For the text-containing cell, return its midpoint in [x, y] coordinate format. 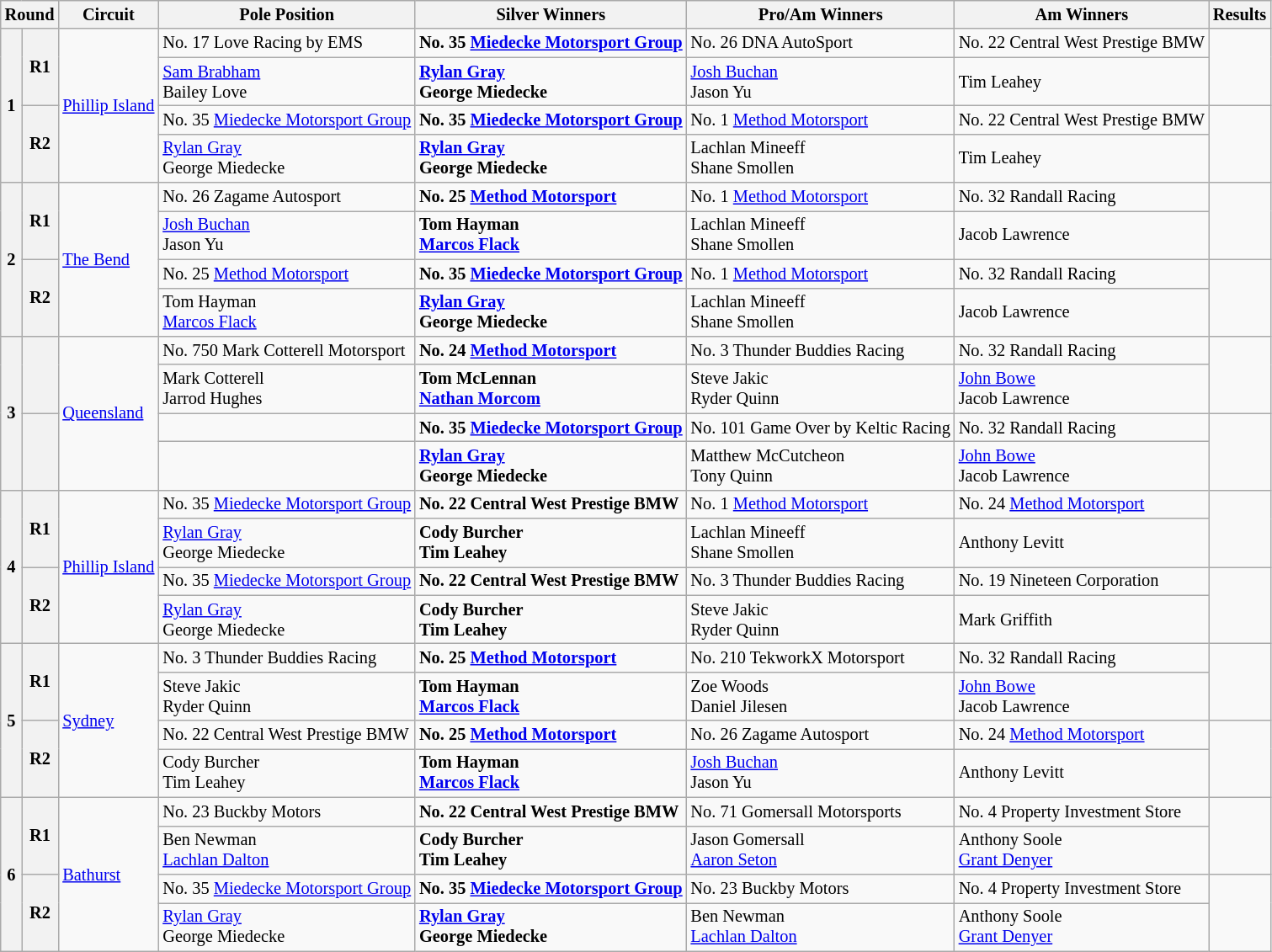
No. 26 DNA AutoSport [821, 43]
Mark Cotterell Jarrod Hughes [286, 389]
Round [30, 14]
Am Winners [1082, 14]
Jason Gomersall Aaron Seton [821, 850]
No. 17 Love Racing by EMS [286, 43]
No. 210 TekworkX Motorsport [821, 657]
Sydney [108, 721]
Sam Brabham Bailey Love [286, 82]
Circuit [108, 14]
The Bend [108, 259]
Pro/Am Winners [821, 14]
4 [12, 567]
Matthew McCutcheon Tony Quinn [821, 465]
3 [12, 412]
Tom McLennan Nathan Morcom [551, 389]
Pole Position [286, 14]
Queensland [108, 412]
Silver Winners [551, 14]
No. 101 Game Over by Keltic Racing [821, 428]
1 [12, 106]
5 [12, 721]
Results [1239, 14]
Mark Griffith [1082, 620]
2 [12, 259]
No. 750 Mark Cotterell Motorsport [286, 350]
No. 19 Nineteen Corporation [1082, 581]
Bathurst [108, 874]
No. 71 Gomersall Motorsports [821, 811]
6 [12, 874]
Zoe Woods Daniel Jilesen [821, 696]
